From the cell containing the given text, extract its center point as (X, Y) coordinate. 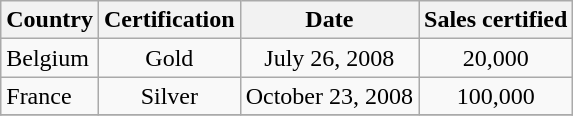
Certification (169, 20)
July 26, 2008 (329, 58)
October 23, 2008 (329, 96)
France (50, 96)
Silver (169, 96)
Belgium (50, 58)
Date (329, 20)
Sales certified (496, 20)
Gold (169, 58)
Country (50, 20)
100,000 (496, 96)
20,000 (496, 58)
